Pinpoint the cell where the given text exists, returning its [x, y] midpoint coordinate. 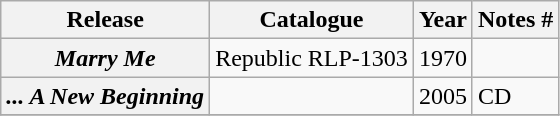
Republic RLP-1303 [312, 58]
2005 [442, 96]
... A New Beginning [106, 96]
Year [442, 20]
CD [515, 96]
Marry Me [106, 58]
1970 [442, 58]
Catalogue [312, 20]
Release [106, 20]
Notes # [515, 20]
